Capture the cell that displays the provided text and extract its [x, y] central coordinate. 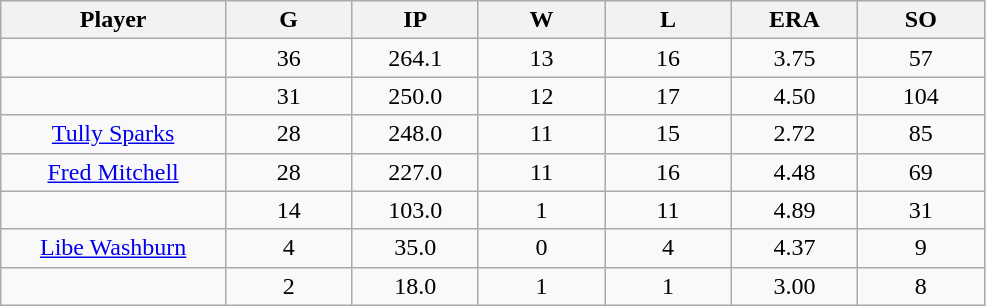
69 [921, 172]
2 [288, 286]
250.0 [415, 96]
Tully Sparks [114, 134]
13 [541, 58]
8 [921, 286]
G [288, 20]
Player [114, 20]
0 [541, 248]
9 [921, 248]
57 [921, 58]
L [668, 20]
248.0 [415, 134]
18.0 [415, 286]
3.75 [794, 58]
104 [921, 96]
17 [668, 96]
Fred Mitchell [114, 172]
4.50 [794, 96]
4.89 [794, 210]
264.1 [415, 58]
2.72 [794, 134]
SO [921, 20]
227.0 [415, 172]
3.00 [794, 286]
35.0 [415, 248]
4.37 [794, 248]
Libe Washburn [114, 248]
4.48 [794, 172]
15 [668, 134]
14 [288, 210]
12 [541, 96]
ERA [794, 20]
W [541, 20]
85 [921, 134]
103.0 [415, 210]
IP [415, 20]
36 [288, 58]
